Provide the [x, y] coordinate of the cell's center where the given text is located.  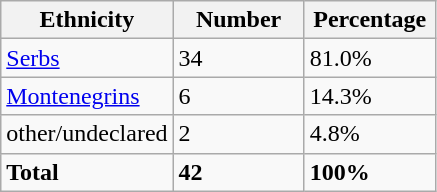
4.8% [370, 134]
Number [238, 20]
6 [238, 96]
100% [370, 172]
other/undeclared [87, 134]
Montenegrins [87, 96]
Serbs [87, 58]
Ethnicity [87, 20]
Percentage [370, 20]
34 [238, 58]
14.3% [370, 96]
Total [87, 172]
81.0% [370, 58]
42 [238, 172]
2 [238, 134]
